For the text-containing cell, return its midpoint in (x, y) coordinate format. 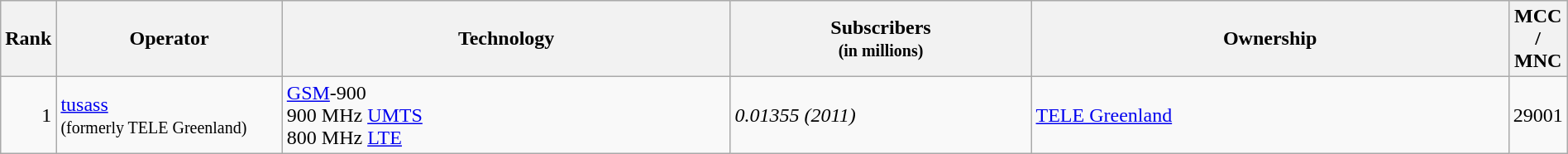
MCC / MNC (1538, 39)
Ownership (1270, 39)
tusass (formerly TELE Greenland) (169, 115)
Rank (28, 39)
TELE Greenland (1270, 115)
Subscribers(in millions) (881, 39)
1 (28, 115)
Operator (169, 39)
Technology (506, 39)
0.01355 (2011) (881, 115)
GSM-900 900 MHz UMTS800 MHz LTE (506, 115)
29001 (1538, 115)
